For the text-containing cell, return its midpoint in (X, Y) coordinate format. 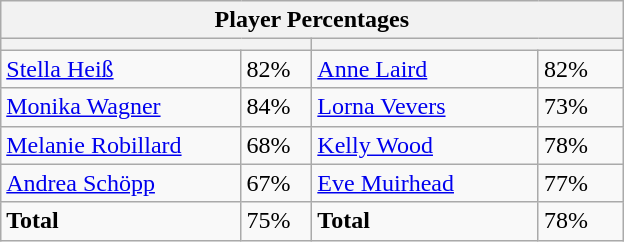
Andrea Schöpp (121, 183)
77% (580, 183)
Player Percentages (312, 20)
67% (276, 183)
75% (276, 221)
Kelly Wood (426, 145)
Melanie Robillard (121, 145)
Eve Muirhead (426, 183)
Monika Wagner (121, 107)
Anne Laird (426, 69)
73% (580, 107)
84% (276, 107)
Stella Heiß (121, 69)
Lorna Vevers (426, 107)
68% (276, 145)
